Search for the cell housing the specified text and yield its (x, y) center coordinate. 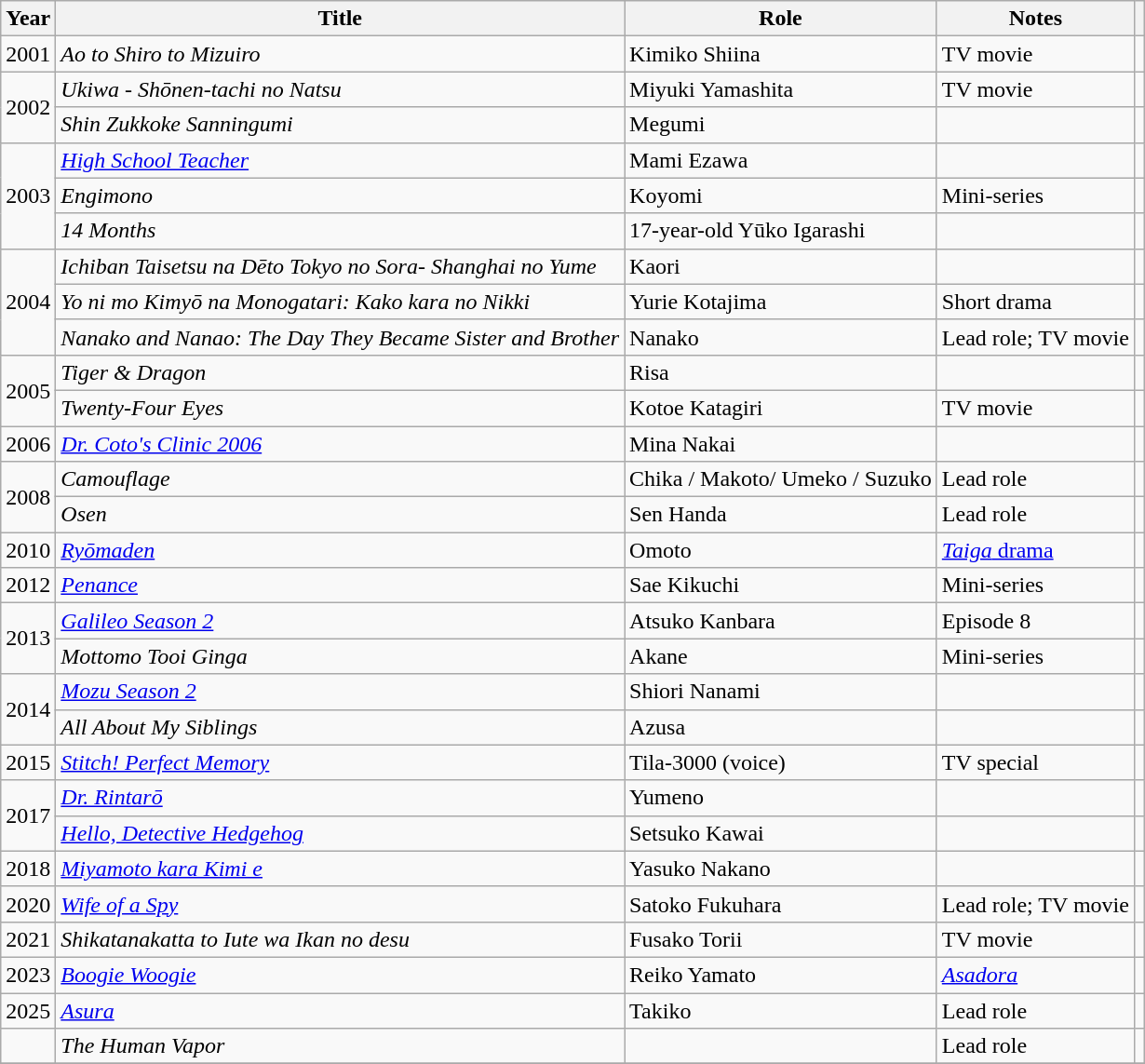
Yurie Kotajima (781, 302)
Risa (781, 372)
Hello, Detective Hedgehog (341, 833)
Short drama (1035, 302)
Penance (341, 586)
Tila-3000 (voice) (781, 762)
Setsuko Kawai (781, 833)
Twenty-Four Eyes (341, 408)
Chika / Makoto/ Umeko / Suzuko (781, 479)
2002 (28, 107)
Nanako and Nanao: The Day They Became Sister and Brother (341, 337)
14 Months (341, 231)
2005 (28, 390)
Mozu Season 2 (341, 692)
Kimiko Shiina (781, 54)
2008 (28, 497)
Ukiwa - Shōnen-tachi no Natsu (341, 89)
Sae Kikuchi (781, 586)
Koyomi (781, 195)
2021 (28, 939)
All About My Siblings (341, 727)
Mami Ezawa (781, 160)
Camouflage (341, 479)
Mina Nakai (781, 444)
Episode 8 (1035, 621)
Kotoe Katagiri (781, 408)
2001 (28, 54)
2014 (28, 709)
Mottomo Tooi Ginga (341, 656)
Boogie Woogie (341, 975)
Shiori Nanami (781, 692)
Asadora (1035, 975)
Notes (1035, 19)
17-year-old Yūko Igarashi (781, 231)
The Human Vapor (341, 1046)
Ichiban Taisetsu na Dēto Tokyo no Sora- Shanghai no Yume (341, 266)
Sen Handa (781, 515)
Azusa (781, 727)
2020 (28, 904)
Engimono (341, 195)
Shin Zukkoke Sanningumi (341, 125)
Takiko (781, 1010)
Megumi (781, 125)
Atsuko Kanbara (781, 621)
Stitch! Perfect Memory (341, 762)
2010 (28, 550)
Omoto (781, 550)
Wife of a Spy (341, 904)
2025 (28, 1010)
Dr. Rintarō (341, 798)
Miyamoto kara Kimi e (341, 869)
Dr. Coto's Clinic 2006 (341, 444)
Ryōmaden (341, 550)
2015 (28, 762)
Yo ni mo Kimyō na Monogatari: Kako kara no Nikki (341, 302)
Yumeno (781, 798)
Role (781, 19)
High School Teacher (341, 160)
TV special (1035, 762)
Taiga drama (1035, 550)
Satoko Fukuhara (781, 904)
Osen (341, 515)
Nanako (781, 337)
Akane (781, 656)
Reiko Yamato (781, 975)
2018 (28, 869)
2006 (28, 444)
2012 (28, 586)
Miyuki Yamashita (781, 89)
Asura (341, 1010)
Year (28, 19)
Ao to Shiro to Mizuiro (341, 54)
2023 (28, 975)
Yasuko Nakano (781, 869)
2013 (28, 639)
2017 (28, 815)
2003 (28, 195)
Fusako Torii (781, 939)
Kaori (781, 266)
Tiger & Dragon (341, 372)
Shikatanakatta to Iute wa Ikan no desu (341, 939)
Galileo Season 2 (341, 621)
2004 (28, 302)
Title (341, 19)
